For the text-containing cell, return its midpoint in (x, y) coordinate format. 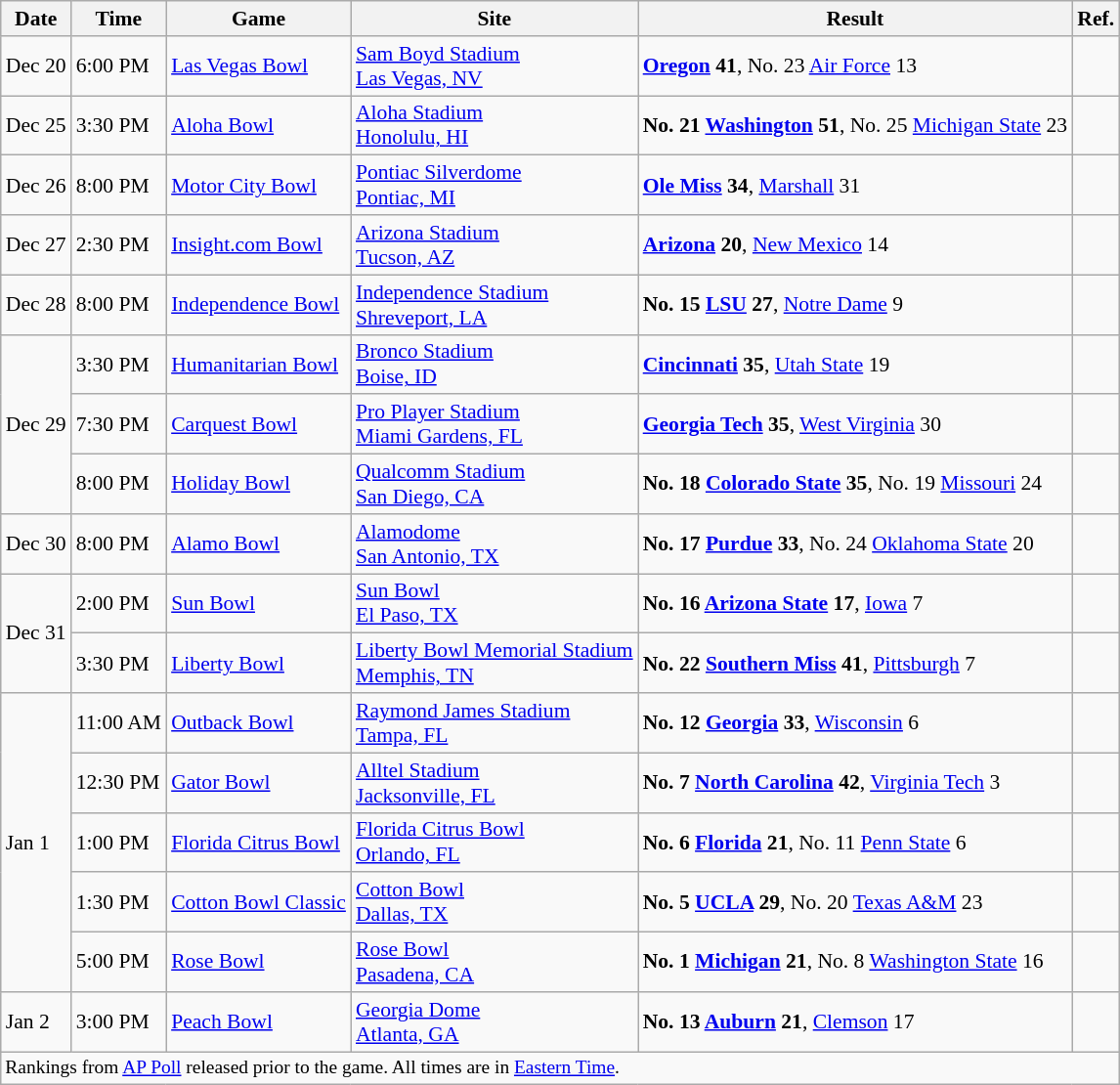
Aloha Bowl (258, 125)
Cincinnati 35, Utah State 19 (856, 364)
Georgia Tech 35, West Virginia 30 (856, 424)
Liberty Bowl Memorial StadiumMemphis, TN (495, 663)
Cotton Bowl Classic (258, 903)
No. 15 LSU 27, Notre Dame 9 (856, 305)
Georgia DomeAtlanta, GA (495, 1022)
No. 12 Georgia 33, Wisconsin 6 (856, 723)
Dec 26 (36, 186)
No. 5 UCLA 29, No. 20 Texas A&M 23 (856, 903)
Dec 27 (36, 244)
Ref. (1096, 19)
Game (258, 19)
Outback Bowl (258, 723)
No. 6 Florida 21, No. 11 Penn State 6 (856, 843)
Humanitarian Bowl (258, 364)
Holiday Bowl (258, 485)
12:30 PM (119, 782)
11:00 AM (119, 723)
Aloha StadiumHonolulu, HI (495, 125)
Pro Player StadiumMiami Gardens, FL (495, 424)
Dec 28 (36, 305)
Alamo Bowl (258, 543)
Pontiac SilverdomePontiac, MI (495, 186)
Rose BowlPasadena, CA (495, 962)
5:00 PM (119, 962)
Sun BowlEl Paso, TX (495, 604)
Insight.com Bowl (258, 244)
Jan 1 (36, 843)
Bronco StadiumBoise, ID (495, 364)
Rankings from AP Poll released prior to the game. All times are in Eastern Time. (560, 1067)
Dec 29 (36, 424)
Qualcomm StadiumSan Diego, CA (495, 485)
Gator Bowl (258, 782)
No. 13 Auburn 21, Clemson 17 (856, 1022)
Florida Citrus BowlOrlando, FL (495, 843)
Time (119, 19)
Jan 2 (36, 1022)
1:00 PM (119, 843)
No. 1 Michigan 21, No. 8 Washington State 16 (856, 962)
1:30 PM (119, 903)
No. 17 Purdue 33, No. 24 Oklahoma State 20 (856, 543)
Raymond James StadiumTampa, FL (495, 723)
6:00 PM (119, 66)
2:30 PM (119, 244)
2:00 PM (119, 604)
Dec 31 (36, 633)
No. 7 North Carolina 42, Virginia Tech 3 (856, 782)
Site (495, 19)
Cotton BowlDallas, TX (495, 903)
Dec 20 (36, 66)
Dec 25 (36, 125)
Sun Bowl (258, 604)
Arizona 20, New Mexico 14 (856, 244)
Florida Citrus Bowl (258, 843)
Result (856, 19)
Dec 30 (36, 543)
Sam Boyd StadiumLas Vegas, NV (495, 66)
Ole Miss 34, Marshall 31 (856, 186)
No. 21 Washington 51, No. 25 Michigan State 23 (856, 125)
Independence Bowl (258, 305)
No. 18 Colorado State 35, No. 19 Missouri 24 (856, 485)
3:00 PM (119, 1022)
Rose Bowl (258, 962)
Independence StadiumShreveport, LA (495, 305)
Las Vegas Bowl (258, 66)
Peach Bowl (258, 1022)
Carquest Bowl (258, 424)
AlamodomeSan Antonio, TX (495, 543)
Date (36, 19)
Liberty Bowl (258, 663)
Motor City Bowl (258, 186)
Alltel StadiumJacksonville, FL (495, 782)
No. 22 Southern Miss 41, Pittsburgh 7 (856, 663)
7:30 PM (119, 424)
No. 16 Arizona State 17, Iowa 7 (856, 604)
Oregon 41, No. 23 Air Force 13 (856, 66)
Arizona StadiumTucson, AZ (495, 244)
